Return the (X, Y) coordinate for the center point of the cell that contains the specified text.  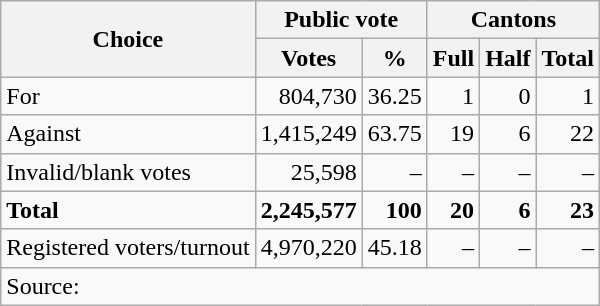
804,730 (308, 96)
Cantons (513, 20)
20 (453, 210)
36.25 (394, 96)
45.18 (394, 248)
Choice (128, 39)
Against (128, 134)
Half (508, 58)
Full (453, 58)
% (394, 58)
100 (394, 210)
63.75 (394, 134)
Votes (308, 58)
22 (568, 134)
25,598 (308, 172)
23 (568, 210)
Invalid/blank votes (128, 172)
For (128, 96)
Source: (300, 286)
1,415,249 (308, 134)
19 (453, 134)
Public vote (341, 20)
2,245,577 (308, 210)
4,970,220 (308, 248)
Registered voters/turnout (128, 248)
0 (508, 96)
